For the text-containing cell, return its midpoint in [x, y] coordinate format. 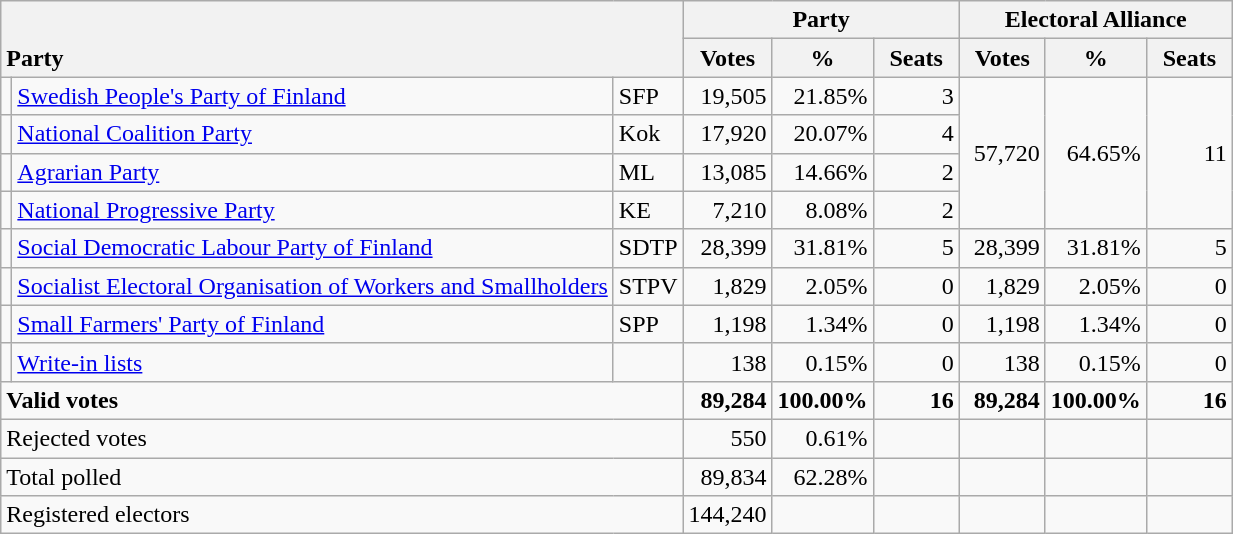
13,085 [728, 172]
National Coalition Party [312, 134]
Valid votes [342, 400]
KE [648, 210]
Social Democratic Labour Party of Finland [312, 248]
Socialist Electoral Organisation of Workers and Smallholders [312, 286]
20.07% [822, 134]
144,240 [728, 515]
57,720 [1002, 153]
7,210 [728, 210]
SPP [648, 324]
Small Farmers' Party of Finland [312, 324]
89,834 [728, 477]
SFP [648, 96]
550 [728, 438]
Registered electors [342, 515]
14.66% [822, 172]
21.85% [822, 96]
Electoral Alliance [1096, 20]
SDTP [648, 248]
Total polled [342, 477]
Swedish People's Party of Finland [312, 96]
Agrarian Party [312, 172]
Rejected votes [342, 438]
STPV [648, 286]
3 [916, 96]
4 [916, 134]
Write-in lists [312, 362]
ML [648, 172]
62.28% [822, 477]
11 [1189, 153]
8.08% [822, 210]
National Progressive Party [312, 210]
0.61% [822, 438]
17,920 [728, 134]
Kok [648, 134]
19,505 [728, 96]
64.65% [1096, 153]
